Search for the cell housing the specified text and yield its [X, Y] center coordinate. 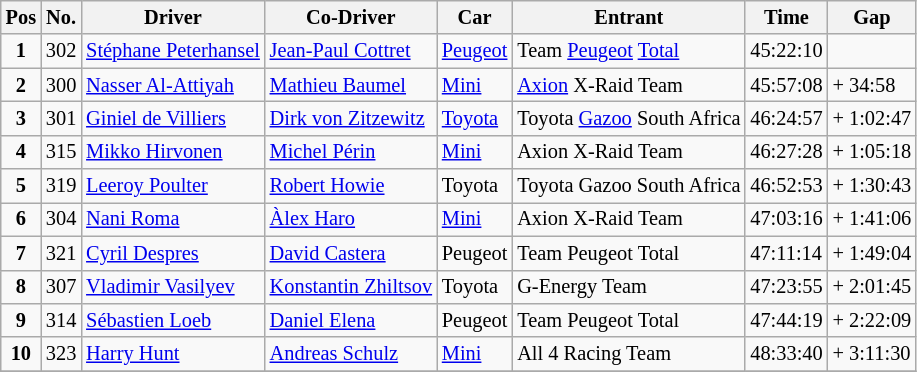
Cyril Despres [172, 253]
314 [61, 320]
Co-Driver [351, 17]
Leeroy Poulter [172, 186]
46:24:57 [786, 118]
Time [786, 17]
319 [61, 186]
+ 3:11:30 [872, 354]
+ 1:02:47 [872, 118]
+ 2:01:45 [872, 287]
10 [21, 354]
2 [21, 85]
302 [61, 51]
Daniel Elena [351, 320]
Konstantin Zhiltsov [351, 287]
+ 1:49:04 [872, 253]
Àlex Haro [351, 219]
48:33:40 [786, 354]
+ 34:58 [872, 85]
304 [61, 219]
47:11:14 [786, 253]
4 [21, 152]
46:52:53 [786, 186]
Sébastien Loeb [172, 320]
45:57:08 [786, 85]
+ 1:30:43 [872, 186]
Jean-Paul Cottret [351, 51]
Andreas Schulz [351, 354]
5 [21, 186]
315 [61, 152]
6 [21, 219]
47:44:19 [786, 320]
300 [61, 85]
No. [61, 17]
47:03:16 [786, 219]
47:23:55 [786, 287]
301 [61, 118]
7 [21, 253]
+ 1:41:06 [872, 219]
Vladimir Vasilyev [172, 287]
8 [21, 287]
Entrant [628, 17]
Stéphane Peterhansel [172, 51]
G-Energy Team [628, 287]
Driver [172, 17]
Dirk von Zitzewitz [351, 118]
Michel Périn [351, 152]
David Castera [351, 253]
+ 2:22:09 [872, 320]
Nasser Al-Attiyah [172, 85]
Giniel de Villiers [172, 118]
323 [61, 354]
45:22:10 [786, 51]
+ 1:05:18 [872, 152]
9 [21, 320]
Gap [872, 17]
Car [474, 17]
Mikko Hirvonen [172, 152]
46:27:28 [786, 152]
307 [61, 287]
Robert Howie [351, 186]
Pos [21, 17]
Mathieu Baumel [351, 85]
All 4 Racing Team [628, 354]
3 [21, 118]
Harry Hunt [172, 354]
Nani Roma [172, 219]
1 [21, 51]
321 [61, 253]
